Search for the cell housing the specified text and yield its (x, y) center coordinate. 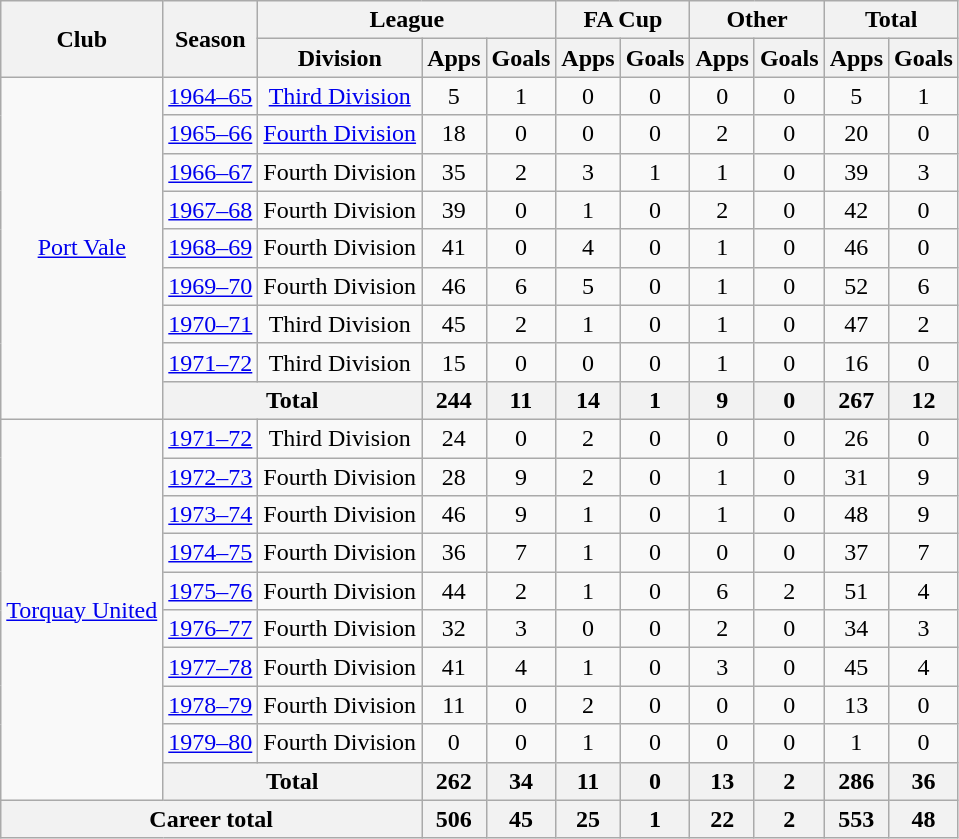
44 (454, 591)
506 (454, 819)
Other (757, 20)
262 (454, 781)
1968–69 (210, 248)
14 (588, 400)
15 (454, 362)
24 (454, 438)
244 (454, 400)
28 (454, 477)
553 (856, 819)
1973–74 (210, 515)
47 (856, 324)
16 (856, 362)
18 (454, 134)
1970–71 (210, 324)
20 (856, 134)
1975–76 (210, 591)
52 (856, 286)
1972–73 (210, 477)
1965–66 (210, 134)
Season (210, 39)
1979–80 (210, 743)
1978–79 (210, 705)
1969–70 (210, 286)
25 (588, 819)
267 (856, 400)
Torquay United (82, 610)
22 (722, 819)
31 (856, 477)
42 (856, 210)
1964–65 (210, 96)
Career total (212, 819)
32 (454, 629)
Club (82, 39)
Division (340, 58)
Port Vale (82, 248)
1966–67 (210, 172)
37 (856, 553)
286 (856, 781)
1977–78 (210, 667)
26 (856, 438)
51 (856, 591)
1967–68 (210, 210)
League (407, 20)
1974–75 (210, 553)
35 (454, 172)
12 (924, 400)
1976–77 (210, 629)
FA Cup (623, 20)
